Provide the (X, Y) coordinate of the cell's center where the given text is located.  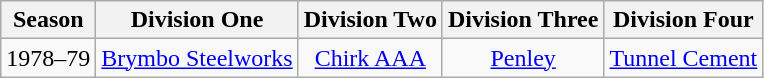
Brymbo Steelworks (197, 58)
Division Two (370, 20)
Division Three (523, 20)
Penley (523, 58)
1978–79 (48, 58)
Chirk AAA (370, 58)
Division One (197, 20)
Season (48, 20)
Tunnel Cement (684, 58)
Division Four (684, 20)
